Identify which cell holds the provided text, then report its (x, y) central coordinate. 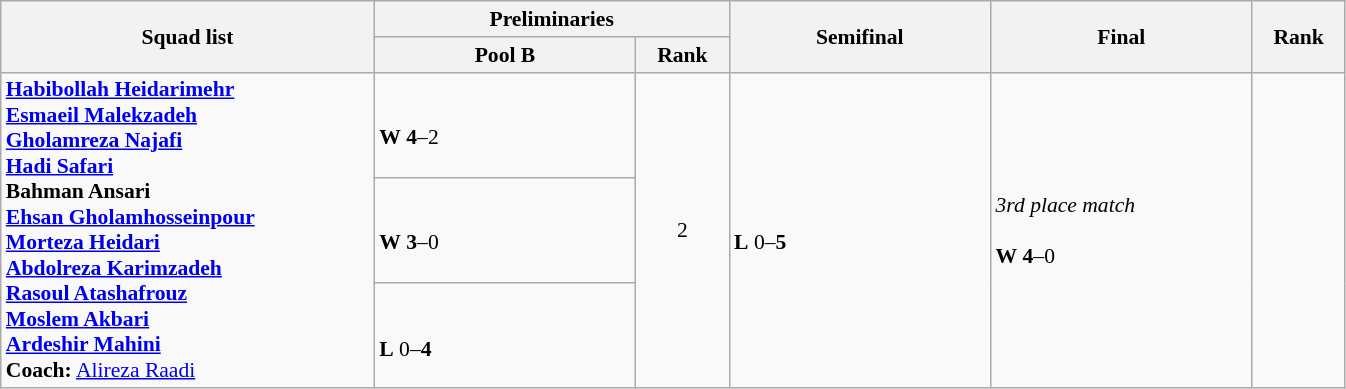
L 0–4 (504, 336)
W 4–2 (504, 124)
W 3–0 (504, 230)
Pool B (504, 55)
Preliminaries (552, 19)
Final (1120, 36)
L 0–5 (860, 230)
2 (682, 230)
Squad list (188, 36)
3rd place matchW 4–0 (1120, 230)
Semifinal (860, 36)
